Scan for the cell matching the given text and deliver its [x, y] coordinate at center. 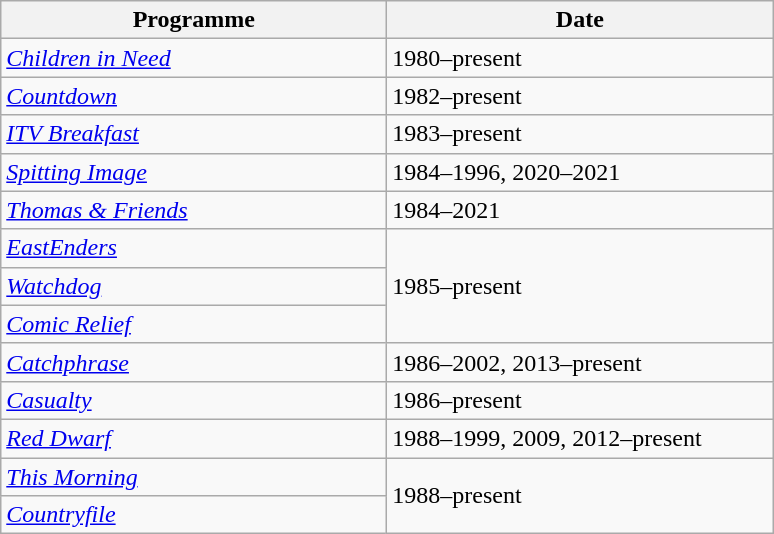
1984–2021 [580, 210]
Red Dwarf [194, 438]
Catchphrase [194, 362]
Date [580, 20]
Countdown [194, 96]
Comic Relief [194, 324]
Spitting Image [194, 172]
1982–present [580, 96]
1988–1999, 2009, 2012–present [580, 438]
Watchdog [194, 286]
This Morning [194, 477]
Children in Need [194, 58]
Thomas & Friends [194, 210]
1980–present [580, 58]
EastEnders [194, 248]
Countryfile [194, 515]
ITV Breakfast [194, 134]
1983–present [580, 134]
1985–present [580, 286]
1986–2002, 2013–present [580, 362]
1986–present [580, 400]
Casualty [194, 400]
1984–1996, 2020–2021 [580, 172]
1988–present [580, 496]
Programme [194, 20]
